Pinpoint the cell where the given text exists, returning its [X, Y] midpoint coordinate. 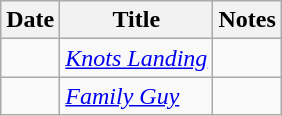
Title [136, 20]
Notes [247, 20]
Knots Landing [136, 58]
Date [30, 20]
Family Guy [136, 96]
